Identify which cell holds the provided text, then report its [x, y] central coordinate. 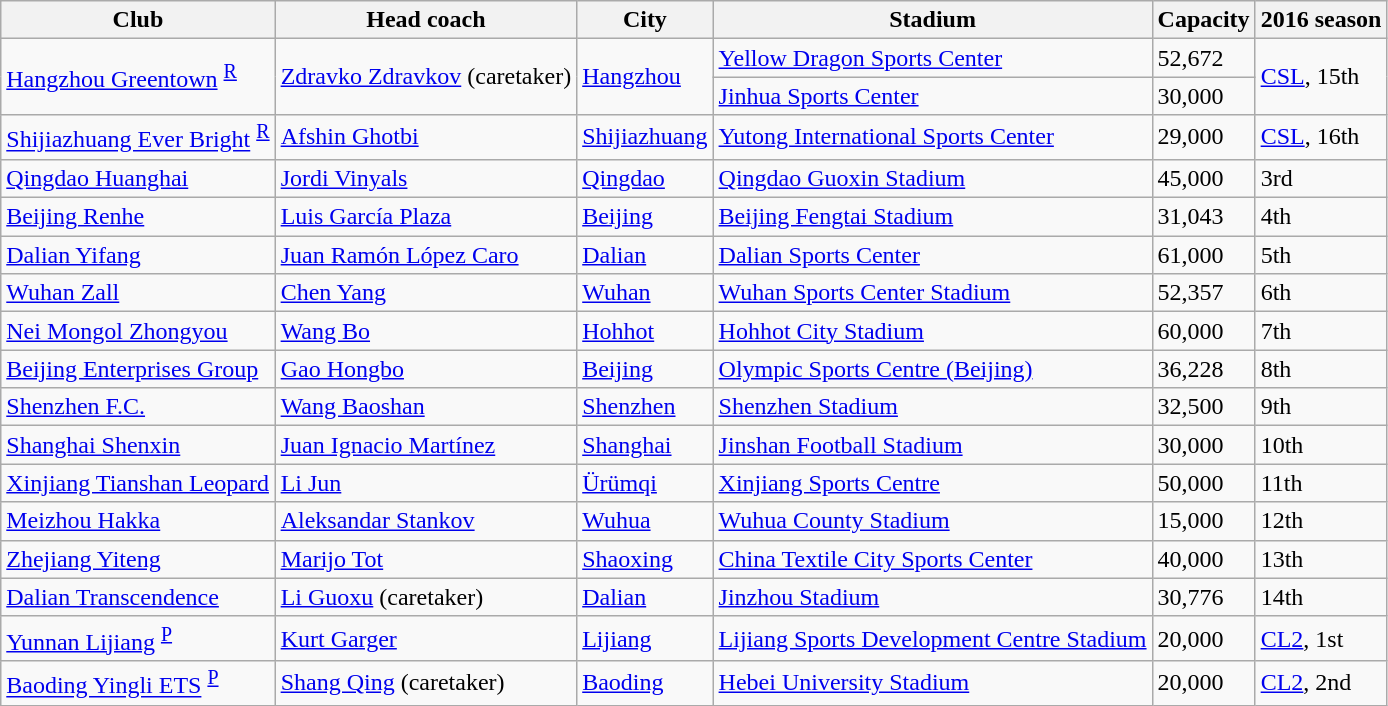
31,043 [1204, 217]
Wuhan Sports Center Stadium [932, 293]
5th [1321, 255]
Yunnan Lijiang P [138, 638]
Gao Hongbo [426, 369]
Wuhan Zall [138, 293]
8th [1321, 369]
Dalian Yifang [138, 255]
2016 season [1321, 20]
Shanghai Shenxin [138, 445]
Lijiang [645, 638]
Wang Bo [426, 331]
29,000 [1204, 138]
61,000 [1204, 255]
Lijiang Sports Development Centre Stadium [932, 638]
Shijiazhuang [645, 138]
Jinshan Football Stadium [932, 445]
Hangzhou [645, 77]
Wuhan [645, 293]
Zdravko Zdravkov (caretaker) [426, 77]
Jinzhou Stadium [932, 597]
Zhejiang Yiteng [138, 559]
Xinjiang Sports Centre [932, 483]
Juan Ramón López Caro [426, 255]
CL2, 1st [1321, 638]
Li Jun [426, 483]
Meizhou Hakka [138, 521]
Kurt Garger [426, 638]
Olympic Sports Centre (Beijing) [932, 369]
Ürümqi [645, 483]
Qingdao [645, 178]
Aleksandar Stankov [426, 521]
Shenzhen Stadium [932, 407]
60,000 [1204, 331]
Beijing Renhe [138, 217]
Stadium [932, 20]
Wang Baoshan [426, 407]
11th [1321, 483]
40,000 [1204, 559]
Shijiazhuang Ever Bright R [138, 138]
Jordi Vinyals [426, 178]
Hohhot City Stadium [932, 331]
Chen Yang [426, 293]
Hangzhou Greentown R [138, 77]
14th [1321, 597]
Wuhua County Stadium [932, 521]
12th [1321, 521]
CL2, 2nd [1321, 684]
6th [1321, 293]
52,672 [1204, 58]
10th [1321, 445]
30,776 [1204, 597]
Luis García Plaza [426, 217]
Shanghai [645, 445]
Beijing Fengtai Stadium [932, 217]
CSL, 15th [1321, 77]
CSL, 16th [1321, 138]
City [645, 20]
Afshin Ghotbi [426, 138]
50,000 [1204, 483]
Yellow Dragon Sports Center [932, 58]
Wuhua [645, 521]
45,000 [1204, 178]
4th [1321, 217]
Dalian Sports Center [932, 255]
3rd [1321, 178]
Beijing Enterprises Group [138, 369]
Baoding [645, 684]
Marijo Tot [426, 559]
Shenzhen F.C. [138, 407]
Qingdao Huanghai [138, 178]
Nei Mongol Zhongyou [138, 331]
9th [1321, 407]
Hebei University Stadium [932, 684]
Li Guoxu (caretaker) [426, 597]
7th [1321, 331]
Qingdao Guoxin Stadium [932, 178]
Shang Qing (caretaker) [426, 684]
Shaoxing [645, 559]
Jinhua Sports Center [932, 96]
Juan Ignacio Martínez [426, 445]
Hohhot [645, 331]
Head coach [426, 20]
China Textile City Sports Center [932, 559]
Shenzhen [645, 407]
15,000 [1204, 521]
Yutong International Sports Center [932, 138]
32,500 [1204, 407]
36,228 [1204, 369]
52,357 [1204, 293]
Xinjiang Tianshan Leopard [138, 483]
Baoding Yingli ETS P [138, 684]
Dalian Transcendence [138, 597]
13th [1321, 559]
Club [138, 20]
Capacity [1204, 20]
